Provide the (X, Y) coordinate of the cell's center where the given text is located.  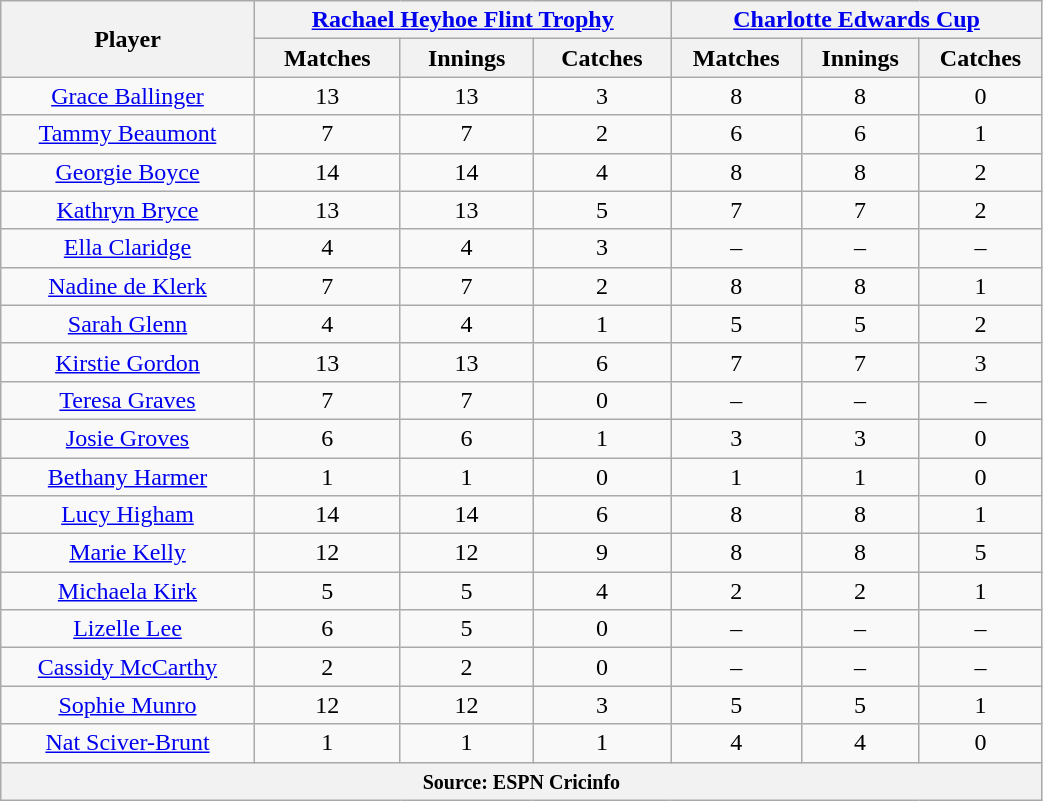
Sarah Glenn (128, 324)
Charlotte Edwards Cup (856, 20)
Tammy Beaumont (128, 134)
Source: ESPN Cricinfo (522, 781)
Player (128, 39)
Lizelle Lee (128, 629)
9 (602, 553)
Georgie Boyce (128, 172)
Rachael Heyhoe Flint Trophy (462, 20)
Teresa Graves (128, 400)
Josie Groves (128, 438)
Michaela Kirk (128, 591)
Nat Sciver-Brunt (128, 743)
Lucy Higham (128, 515)
Nadine de Klerk (128, 286)
Sophie Munro (128, 705)
Bethany Harmer (128, 477)
Kathryn Bryce (128, 210)
Cassidy McCarthy (128, 667)
Marie Kelly (128, 553)
Kirstie Gordon (128, 362)
Grace Ballinger (128, 96)
Ella Claridge (128, 248)
